Return [x, y] of the center of cell containing provided text 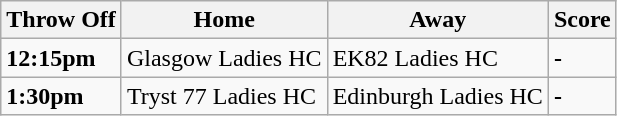
Glasgow Ladies HC [224, 58]
EK82 Ladies HC [438, 58]
Away [438, 20]
Home [224, 20]
Edinburgh Ladies HC [438, 96]
Score [582, 20]
1:30pm [62, 96]
Throw Off [62, 20]
12:15pm [62, 58]
Tryst 77 Ladies HC [224, 96]
